Provide the [x, y] coordinate of the cell's center where the given text is located.  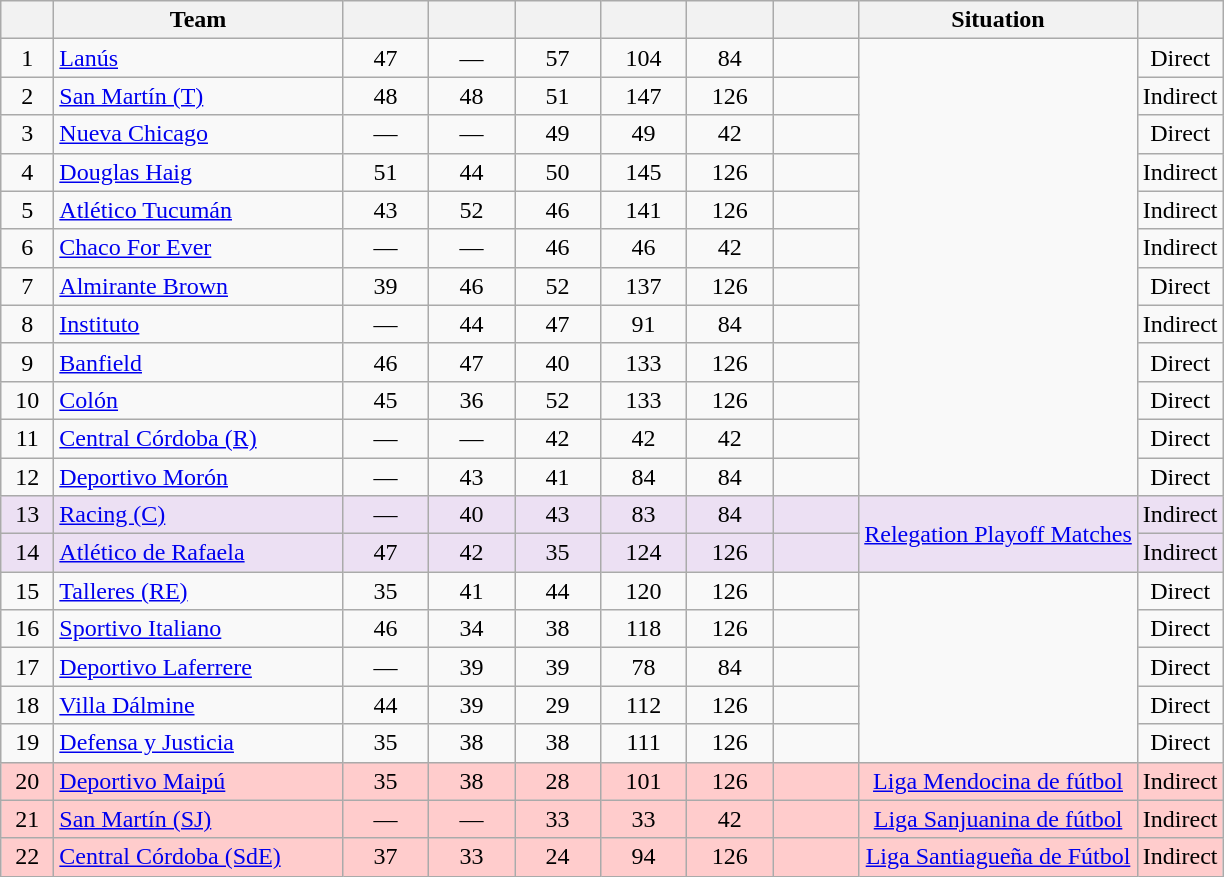
94 [644, 857]
Deportivo Maipú [198, 781]
21 [28, 819]
11 [28, 438]
137 [644, 286]
37 [385, 857]
Nueva Chicago [198, 134]
Almirante Brown [198, 286]
Sportivo Italiano [198, 629]
17 [28, 667]
120 [644, 591]
4 [28, 172]
Instituto [198, 324]
24 [557, 857]
20 [28, 781]
Situation [998, 20]
San Martín (SJ) [198, 819]
Atlético Tucumán [198, 210]
Talleres (RE) [198, 591]
28 [557, 781]
Deportivo Laferrere [198, 667]
16 [28, 629]
San Martín (T) [198, 96]
Villa Dálmine [198, 705]
12 [28, 477]
34 [471, 629]
78 [644, 667]
Central Córdoba (SdE) [198, 857]
29 [557, 705]
147 [644, 96]
Central Córdoba (R) [198, 438]
104 [644, 58]
Defensa y Justicia [198, 743]
18 [28, 705]
Relegation Playoff Matches [998, 534]
15 [28, 591]
118 [644, 629]
13 [28, 515]
101 [644, 781]
Atlético de Rafaela [198, 553]
145 [644, 172]
57 [557, 58]
19 [28, 743]
Banfield [198, 362]
111 [644, 743]
22 [28, 857]
83 [644, 515]
36 [471, 400]
124 [644, 553]
3 [28, 134]
Chaco For Ever [198, 248]
Lanús [198, 58]
8 [28, 324]
Douglas Haig [198, 172]
50 [557, 172]
7 [28, 286]
10 [28, 400]
Liga Sanjuanina de fútbol [998, 819]
1 [28, 58]
9 [28, 362]
141 [644, 210]
112 [644, 705]
14 [28, 553]
2 [28, 96]
Racing (C) [198, 515]
6 [28, 248]
Colón [198, 400]
Team [198, 20]
Deportivo Morón [198, 477]
Liga Santiagueña de Fútbol [998, 857]
Liga Mendocina de fútbol [998, 781]
91 [644, 324]
45 [385, 400]
5 [28, 210]
